Scan for the cell matching the given text and deliver its [X, Y] coordinate at center. 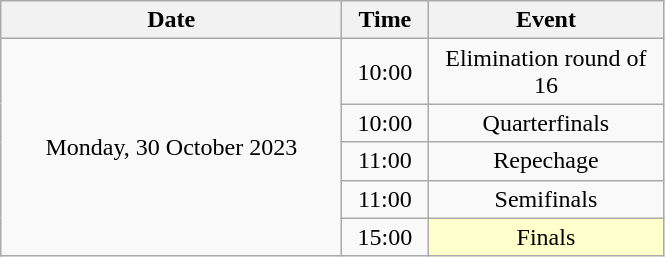
Event [546, 20]
Monday, 30 October 2023 [172, 148]
Finals [546, 237]
Quarterfinals [546, 123]
Time [385, 20]
Elimination round of 16 [546, 72]
15:00 [385, 237]
Date [172, 20]
Semifinals [546, 199]
Repechage [546, 161]
